For the text-containing cell, return its midpoint in (X, Y) coordinate format. 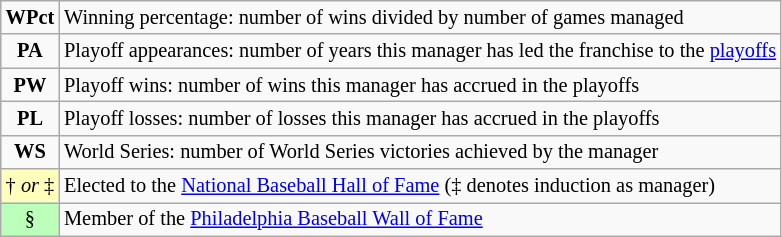
§ (30, 219)
Member of the Philadelphia Baseball Wall of Fame (420, 219)
† or ‡ (30, 186)
PA (30, 51)
PL (30, 118)
World Series: number of World Series victories achieved by the manager (420, 152)
Playoff appearances: number of years this manager has led the franchise to the playoffs (420, 51)
WPct (30, 17)
Playoff losses: number of losses this manager has accrued in the playoffs (420, 118)
Elected to the National Baseball Hall of Fame (‡ denotes induction as manager) (420, 186)
PW (30, 85)
Playoff wins: number of wins this manager has accrued in the playoffs (420, 85)
WS (30, 152)
Winning percentage: number of wins divided by number of games managed (420, 17)
